For the text-containing cell, return its midpoint in [X, Y] coordinate format. 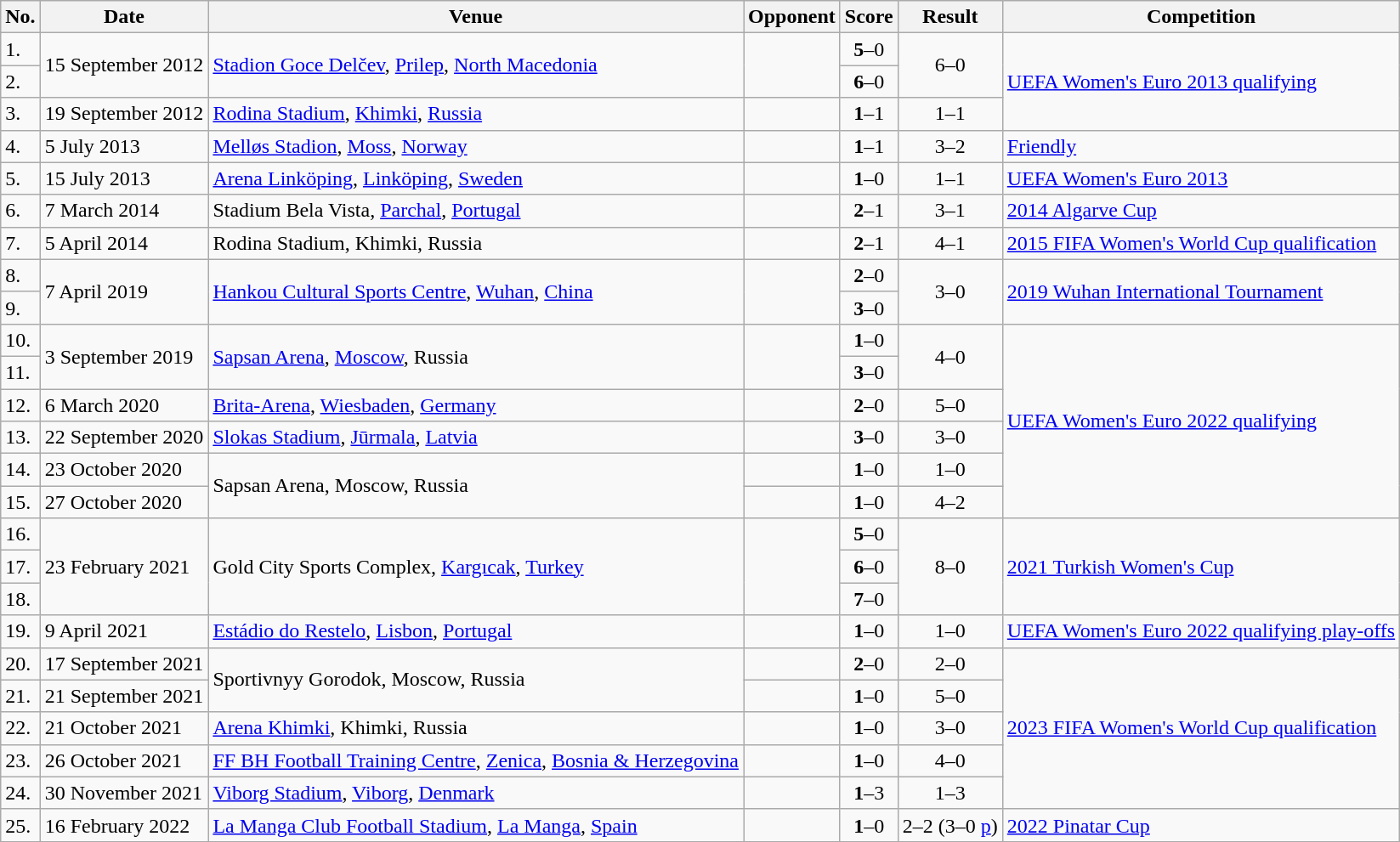
3–1 [950, 211]
8–0 [950, 567]
24. [20, 793]
UEFA Women's Euro 2013 qualifying [1200, 82]
10. [20, 340]
UEFA Women's Euro 2022 qualifying play-offs [1200, 631]
Sportivnyy Gorodok, Moscow, Russia [476, 680]
Stadion Goce Delčev, Prilep, North Macedonia [476, 65]
17. [20, 567]
16. [20, 534]
2–2 (3–0 p) [950, 825]
Opponent [792, 17]
8. [20, 275]
7 April 2019 [124, 291]
11. [20, 372]
Score [869, 17]
25. [20, 825]
14. [20, 470]
Stadium Bela Vista, Parchal, Portugal [476, 211]
2021 Turkish Women's Cup [1200, 567]
21 October 2021 [124, 728]
1. [20, 49]
Friendly [1200, 146]
Gold City Sports Complex, Kargıcak, Turkey [476, 567]
4. [20, 146]
Melløs Stadion, Moss, Norway [476, 146]
3–2 [950, 146]
23 February 2021 [124, 567]
2. [20, 82]
15 July 2013 [124, 178]
Hankou Cultural Sports Centre, Wuhan, China [476, 291]
Venue [476, 17]
17 September 2021 [124, 664]
9 April 2021 [124, 631]
12. [20, 405]
4–1 [950, 243]
UEFA Women's Euro 2013 [1200, 178]
Date [124, 17]
Arena Linköping, Linköping, Sweden [476, 178]
4–2 [950, 502]
Slokas Stadium, Jūrmala, Latvia [476, 438]
6. [20, 211]
21 September 2021 [124, 696]
Result [950, 17]
UEFA Women's Euro 2022 qualifying [1200, 421]
23 October 2020 [124, 470]
15 September 2012 [124, 65]
22. [20, 728]
Brita-Arena, Wiesbaden, Germany [476, 405]
Viborg Stadium, Viborg, Denmark [476, 793]
6 March 2020 [124, 405]
7–0 [869, 599]
2022 Pinatar Cup [1200, 825]
22 September 2020 [124, 438]
5. [20, 178]
13. [20, 438]
2014 Algarve Cup [1200, 211]
23. [20, 760]
16 February 2022 [124, 825]
FF BH Football Training Centre, Zenica, Bosnia & Herzegovina [476, 760]
3. [20, 114]
Arena Khimki, Khimki, Russia [476, 728]
Estádio do Restelo, Lisbon, Portugal [476, 631]
5 April 2014 [124, 243]
7 March 2014 [124, 211]
2023 FIFA Women's World Cup qualification [1200, 728]
19 September 2012 [124, 114]
2019 Wuhan International Tournament [1200, 291]
15. [20, 502]
7. [20, 243]
3 September 2019 [124, 356]
9. [20, 308]
26 October 2021 [124, 760]
30 November 2021 [124, 793]
La Manga Club Football Stadium, La Manga, Spain [476, 825]
21. [20, 696]
27 October 2020 [124, 502]
19. [20, 631]
Competition [1200, 17]
5 July 2013 [124, 146]
No. [20, 17]
18. [20, 599]
20. [20, 664]
2015 FIFA Women's World Cup qualification [1200, 243]
